Determine the (X, Y) coordinate at the center of the cell enclosing the given text.  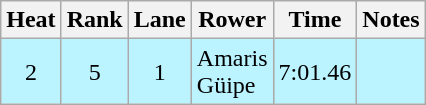
Rower (232, 20)
1 (160, 72)
AmarisGüipe (232, 72)
5 (94, 72)
Lane (160, 20)
Time (315, 20)
2 (31, 72)
Notes (391, 20)
7:01.46 (315, 72)
Heat (31, 20)
Rank (94, 20)
